Scan for the cell matching the given text and deliver its (x, y) coordinate at center. 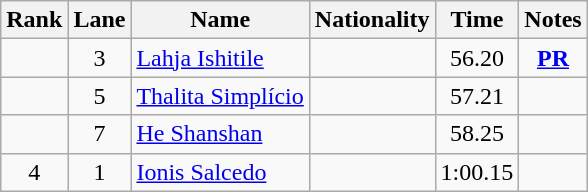
58.25 (477, 134)
7 (100, 134)
Time (477, 20)
Nationality (372, 20)
Thalita Simplício (220, 96)
3 (100, 58)
4 (34, 172)
1 (100, 172)
Name (220, 20)
56.20 (477, 58)
Lane (100, 20)
He Shanshan (220, 134)
1:00.15 (477, 172)
57.21 (477, 96)
Notes (553, 20)
Lahja Ishitile (220, 58)
Rank (34, 20)
Ionis Salcedo (220, 172)
5 (100, 96)
PR (553, 58)
